Identify which cell holds the provided text, then report its (x, y) central coordinate. 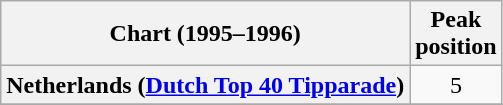
5 (456, 85)
Netherlands (Dutch Top 40 Tipparade) (206, 85)
Peakposition (456, 34)
Chart (1995–1996) (206, 34)
